Return the (x, y) coordinate for the center point of the cell that contains the specified text.  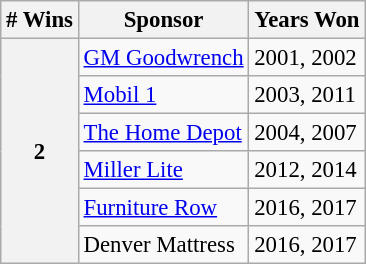
# Wins (40, 20)
Denver Mattress (164, 245)
2001, 2002 (307, 58)
Furniture Row (164, 208)
Mobil 1 (164, 95)
2004, 2007 (307, 133)
2012, 2014 (307, 170)
Miller Lite (164, 170)
Sponsor (164, 20)
GM Goodwrench (164, 58)
2003, 2011 (307, 95)
The Home Depot (164, 133)
Years Won (307, 20)
